Capture the cell that displays the provided text and extract its (X, Y) central coordinate. 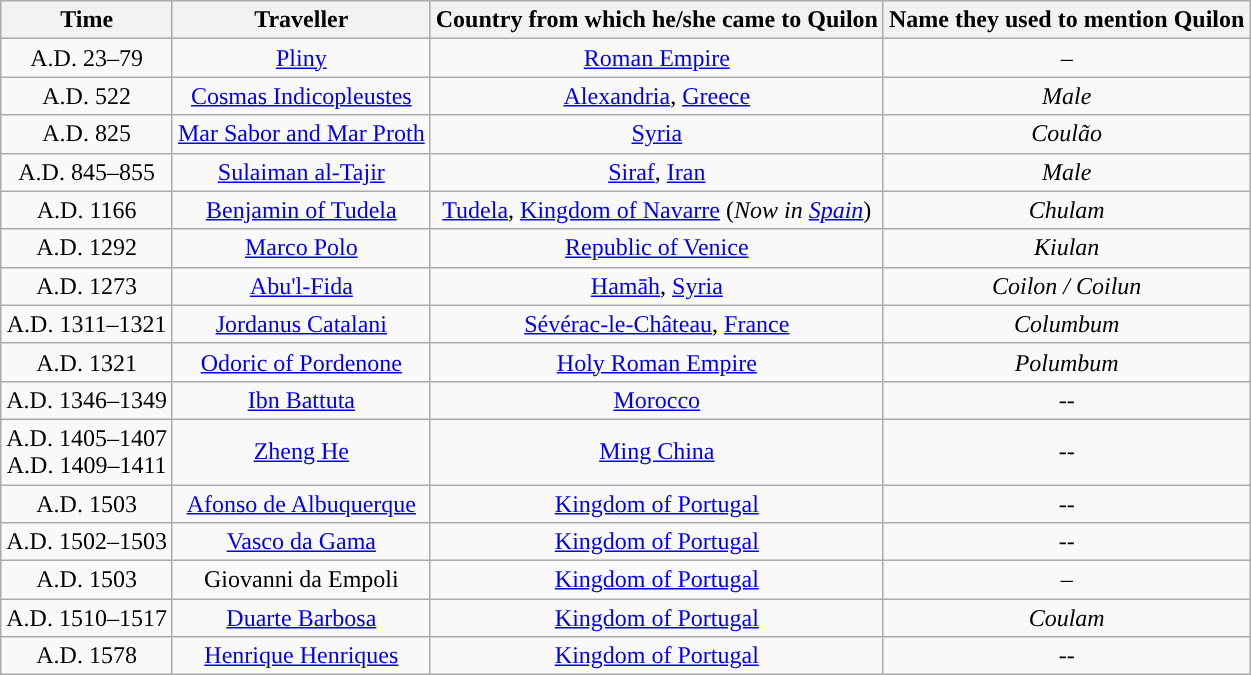
A.D. 1321 (87, 362)
A.D. 1311–1321 (87, 324)
A.D. 1292 (87, 248)
Siraf, Iran (656, 172)
A.D. 1346–1349 (87, 400)
Columbum (1066, 324)
A.D. 1502–1503 (87, 542)
Benjamin of Tudela (301, 210)
A.D. 1166 (87, 210)
Morocco (656, 400)
Polumbum (1066, 362)
Vasco da Gama (301, 542)
Coilon / Coilun (1066, 286)
Chulam (1066, 210)
Coulão (1066, 134)
Pliny (301, 58)
A.D. 1405–1407 A.D. 1409–1411 (87, 452)
A.D. 522 (87, 96)
Sulaiman al-Tajir (301, 172)
A.D. 1578 (87, 656)
Ming China (656, 452)
Afonso de Albuquerque (301, 503)
Time (87, 20)
Country from which he/she came to Quilon (656, 20)
A.D. 23–79 (87, 58)
Tudela, Kingdom of Navarre (Now in Spain) (656, 210)
Republic of Venice (656, 248)
Zheng He (301, 452)
Cosmas Indicopleustes (301, 96)
Henrique Henriques (301, 656)
Odoric of Pordenone (301, 362)
Giovanni da Empoli (301, 580)
Ibn Battuta (301, 400)
Sévérac-le-Château, France (656, 324)
Jordanus Catalani (301, 324)
A.D. 845–855 (87, 172)
Abu'l-Fida (301, 286)
Holy Roman Empire (656, 362)
Hamāh, Syria (656, 286)
A.D. 1273 (87, 286)
Marco Polo (301, 248)
Syria (656, 134)
Name they used to mention Quilon (1066, 20)
Duarte Barbosa (301, 618)
A.D. 825 (87, 134)
Coulam (1066, 618)
Kiulan (1066, 248)
Mar Sabor and Mar Proth (301, 134)
A.D. 1510–1517 (87, 618)
Roman Empire (656, 58)
Alexandria, Greece (656, 96)
Traveller (301, 20)
